From the cell containing the given text, extract its center point as (x, y) coordinate. 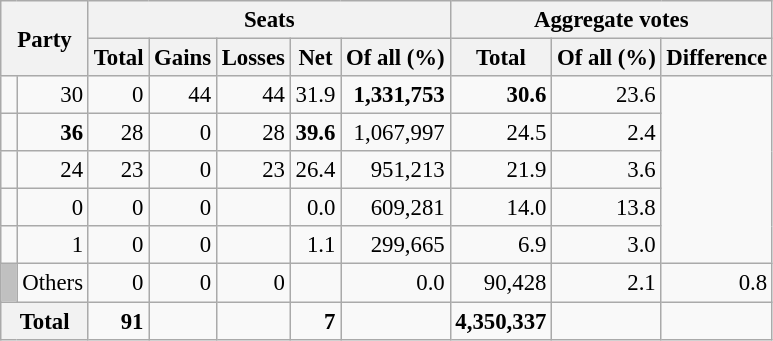
4,350,337 (501, 321)
1.1 (315, 245)
23.6 (606, 95)
7 (315, 321)
3.6 (606, 170)
Aggregate votes (611, 20)
13.8 (606, 208)
Party (45, 38)
951,213 (396, 170)
30.6 (501, 95)
90,428 (501, 283)
1,331,753 (396, 95)
Difference (716, 58)
30 (52, 95)
21.9 (501, 170)
24.5 (501, 133)
Net (315, 58)
Losses (253, 58)
14.0 (501, 208)
Gains (183, 58)
609,281 (396, 208)
39.6 (315, 133)
299,665 (396, 245)
Seats (269, 20)
36 (52, 133)
2.1 (606, 283)
Others (52, 283)
0.8 (716, 283)
91 (118, 321)
24 (52, 170)
6.9 (501, 245)
26.4 (315, 170)
1,067,997 (396, 133)
1 (52, 245)
2.4 (606, 133)
31.9 (315, 95)
3.0 (606, 245)
